Capture the cell that displays the provided text and extract its (X, Y) central coordinate. 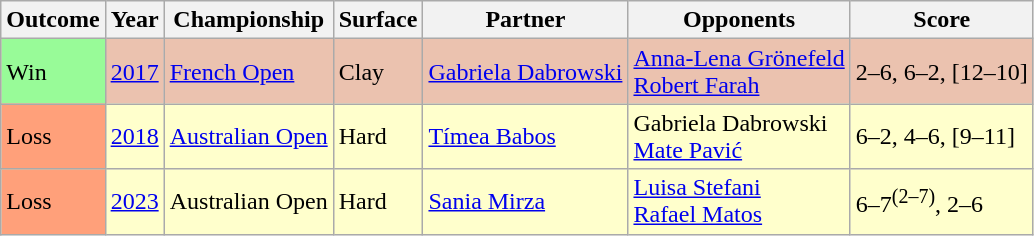
Partner (526, 20)
French Open (248, 72)
Year (134, 20)
Tímea Babos (526, 136)
Outcome (53, 20)
2017 (134, 72)
6–7(2–7), 2–6 (942, 202)
2023 (134, 202)
Anna-Lena Grönefeld Robert Farah (739, 72)
Score (942, 20)
Sania Mirza (526, 202)
6–2, 4–6, [9–11] (942, 136)
Gabriela Dabrowski Mate Pavić (739, 136)
Luisa Stefani Rafael Matos (739, 202)
Surface (378, 20)
2–6, 6–2, [12–10] (942, 72)
Championship (248, 20)
Gabriela Dabrowski (526, 72)
Opponents (739, 20)
Win (53, 72)
2018 (134, 136)
Clay (378, 72)
